Provide the [X, Y] coordinate of the cell's center where the given text is located.  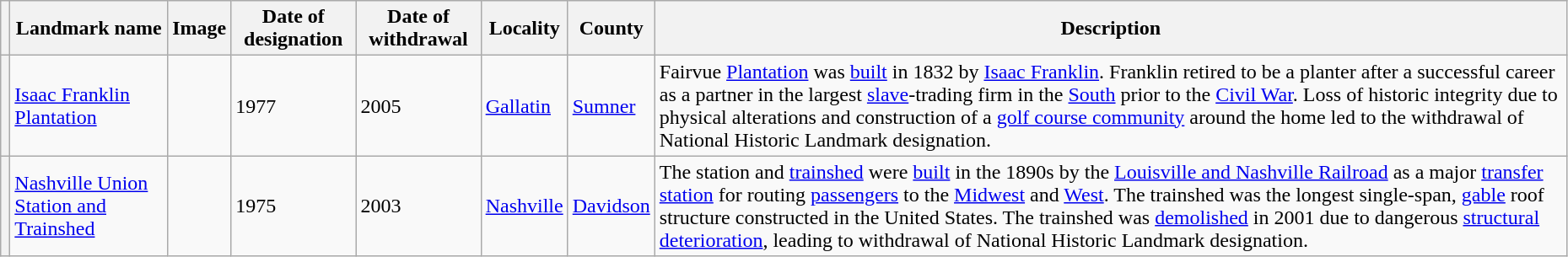
2005 [418, 106]
Nashville Union Station and Trainshed [89, 206]
County [611, 29]
Davidson [611, 206]
Locality [525, 29]
Image [199, 29]
Date of designation [294, 29]
1977 [294, 106]
1975 [294, 206]
Sumner [611, 106]
Landmark name [89, 29]
Nashville [525, 206]
Date of withdrawal [418, 29]
2003 [418, 206]
Isaac Franklin Plantation [89, 106]
Gallatin [525, 106]
Description [1110, 29]
